For the text-containing cell, return its midpoint in [x, y] coordinate format. 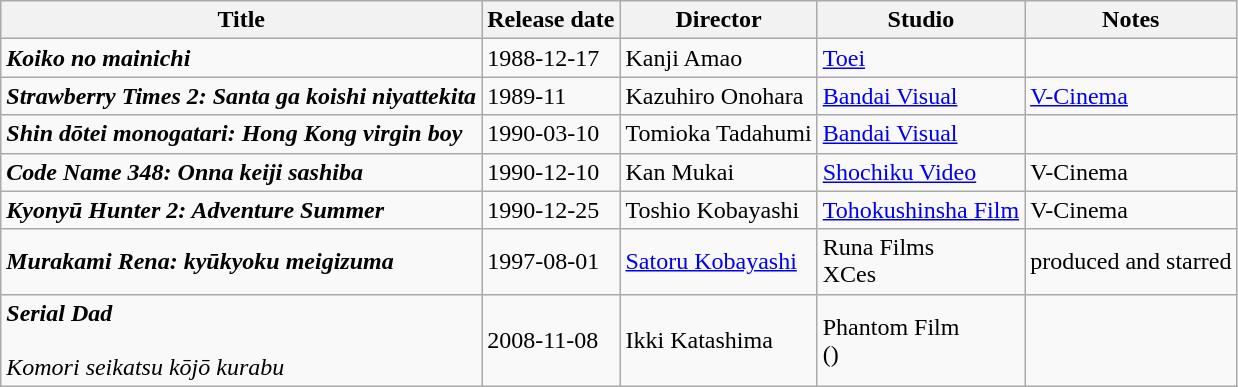
Kan Mukai [718, 172]
Runa FilmsXCes [920, 262]
Ikki Katashima [718, 340]
Release date [551, 20]
Notes [1131, 20]
Strawberry Times 2: Santa ga koishi niyattekita [242, 96]
Toei [920, 58]
Director [718, 20]
1988-12-17 [551, 58]
Studio [920, 20]
Kyonyū Hunter 2: Adventure Summer [242, 210]
1990-12-25 [551, 210]
produced and starred [1131, 262]
Koiko no mainichi [242, 58]
Satoru Kobayashi [718, 262]
Code Name 348: Onna keiji sashiba [242, 172]
Kazuhiro Onohara [718, 96]
Murakami Rena: kyūkyoku meigizuma [242, 262]
2008-11-08 [551, 340]
Kanji Amao [718, 58]
Tomioka Tadahumi [718, 134]
1997-08-01 [551, 262]
Shin dōtei monogatari: Hong Kong virgin boy [242, 134]
1989-11 [551, 96]
Phantom Film() [920, 340]
Toshio Kobayashi [718, 210]
1990-12-10 [551, 172]
Serial DadKomori seikatsu kōjō kurabu [242, 340]
Shochiku Video [920, 172]
Tohokushinsha Film [920, 210]
Title [242, 20]
1990-03-10 [551, 134]
